Pinpoint the cell where the given text exists, returning its [x, y] midpoint coordinate. 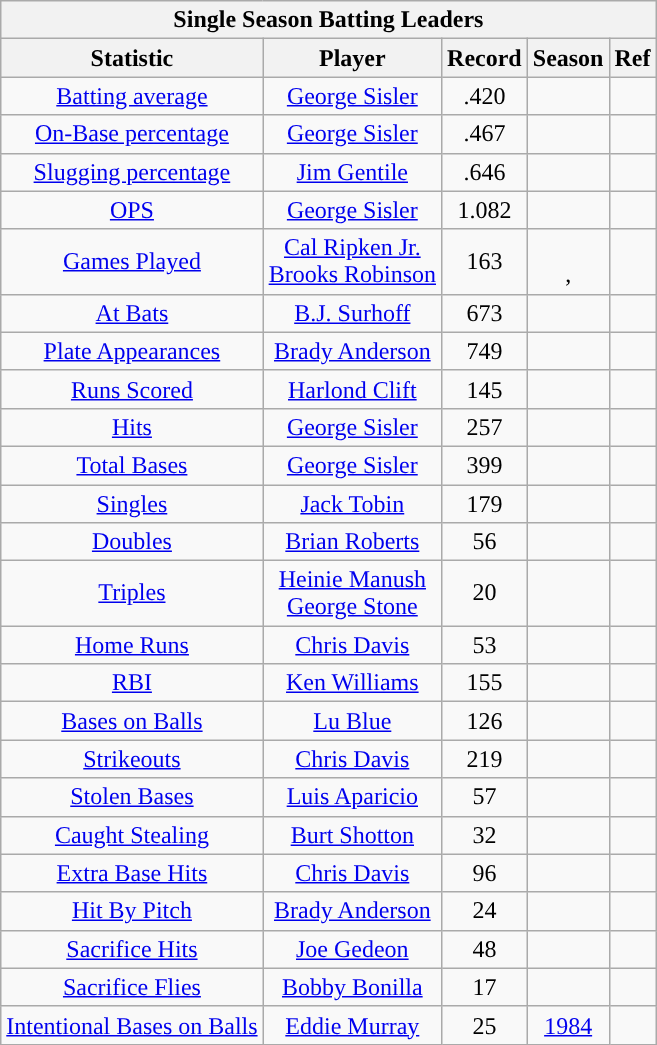
Record [485, 58]
145 [485, 389]
57 [485, 797]
Jim Gentile [352, 172]
257 [485, 427]
20 [485, 594]
Triples [132, 594]
Doubles [132, 542]
Games Played [132, 262]
Slugging percentage [132, 172]
32 [485, 835]
749 [485, 351]
Player [352, 58]
Season [568, 58]
B.J. Surhoff [352, 313]
Home Runs [132, 645]
179 [485, 503]
Luis Aparicio [352, 797]
25 [485, 1025]
Singles [132, 503]
399 [485, 465]
673 [485, 313]
RBI [132, 683]
Stolen Bases [132, 797]
Bases on Balls [132, 721]
1984 [568, 1025]
.420 [485, 96]
Eddie Murray [352, 1025]
At Bats [132, 313]
Total Bases [132, 465]
.646 [485, 172]
Brian Roberts [352, 542]
24 [485, 911]
96 [485, 873]
Burt Shotton [352, 835]
Joe Gedeon [352, 949]
Jack Tobin [352, 503]
Sacrifice Flies [132, 987]
Bobby Bonilla [352, 987]
Sacrifice Hits [132, 949]
On-Base percentage [132, 134]
OPS [132, 210]
56 [485, 542]
17 [485, 987]
Ref [632, 58]
, [568, 262]
Intentional Bases on Balls [132, 1025]
48 [485, 949]
Strikeouts [132, 759]
155 [485, 683]
219 [485, 759]
Heinie ManushGeorge Stone [352, 594]
163 [485, 262]
Single Season Batting Leaders [328, 20]
Harlond Clift [352, 389]
Hit By Pitch [132, 911]
Statistic [132, 58]
Hits [132, 427]
Lu Blue [352, 721]
126 [485, 721]
Cal Ripken Jr.Brooks Robinson [352, 262]
Batting average [132, 96]
Ken Williams [352, 683]
Plate Appearances [132, 351]
53 [485, 645]
Runs Scored [132, 389]
1.082 [485, 210]
Caught Stealing [132, 835]
Extra Base Hits [132, 873]
.467 [485, 134]
